Identify which cell holds the provided text, then report its [x, y] central coordinate. 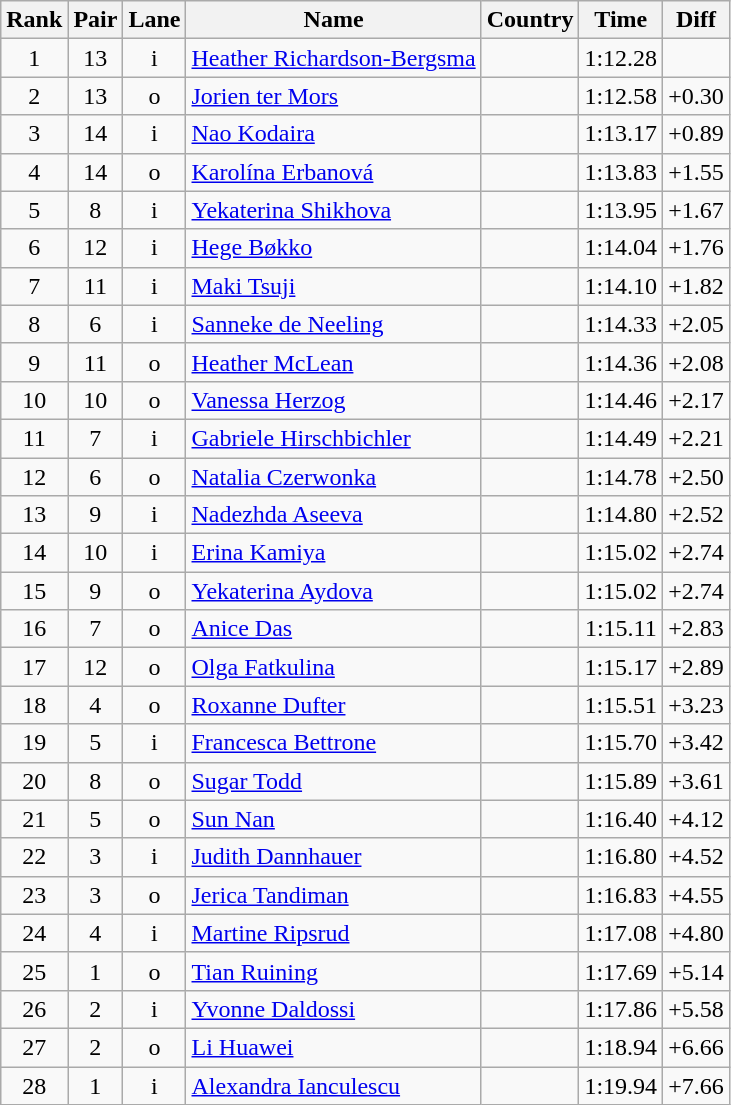
+4.80 [696, 933]
Country [530, 20]
Judith Dannhauer [334, 857]
1:17.08 [621, 933]
21 [34, 819]
Sun Nan [334, 819]
24 [34, 933]
+2.83 [696, 629]
Tian Ruining [334, 971]
+4.55 [696, 895]
25 [34, 971]
1:15.11 [621, 629]
Hege Bøkko [334, 248]
1:12.58 [621, 96]
+2.05 [696, 324]
1:17.69 [621, 971]
1:19.94 [621, 1085]
27 [34, 1047]
Diff [696, 20]
+1.82 [696, 286]
1:13.95 [621, 210]
1:16.40 [621, 819]
+3.42 [696, 743]
+2.52 [696, 515]
1:14.04 [621, 248]
1:16.80 [621, 857]
1:15.89 [621, 781]
1:14.49 [621, 438]
Nao Kodaira [334, 134]
Jorien ter Mors [334, 96]
Vanessa Herzog [334, 400]
Heather Richardson-Bergsma [334, 58]
+6.66 [696, 1047]
Roxanne Dufter [334, 705]
1:17.86 [621, 1009]
+5.14 [696, 971]
+1.67 [696, 210]
+2.89 [696, 667]
1:14.46 [621, 400]
20 [34, 781]
Karolína Erbanová [334, 172]
+1.76 [696, 248]
Martine Ripsrud [334, 933]
Alexandra Ianculescu [334, 1085]
Francesca Bettrone [334, 743]
+0.30 [696, 96]
23 [34, 895]
Li Huawei [334, 1047]
1:15.51 [621, 705]
+0.89 [696, 134]
1:12.28 [621, 58]
+5.58 [696, 1009]
Rank [34, 20]
+2.17 [696, 400]
+3.61 [696, 781]
16 [34, 629]
Lane [154, 20]
1:14.36 [621, 362]
Nadezhda Aseeva [334, 515]
1:14.10 [621, 286]
1:18.94 [621, 1047]
1:14.33 [621, 324]
1:15.70 [621, 743]
26 [34, 1009]
+2.21 [696, 438]
28 [34, 1085]
19 [34, 743]
1:13.17 [621, 134]
Yvonne Daldossi [334, 1009]
18 [34, 705]
+7.66 [696, 1085]
Sugar Todd [334, 781]
Sanneke de Neeling [334, 324]
Pair [96, 20]
Jerica Tandiman [334, 895]
1:13.83 [621, 172]
22 [34, 857]
1:14.80 [621, 515]
+4.12 [696, 819]
Heather McLean [334, 362]
+3.23 [696, 705]
15 [34, 591]
Olga Fatkulina [334, 667]
+1.55 [696, 172]
Natalia Czerwonka [334, 477]
Time [621, 20]
Erina Kamiya [334, 553]
17 [34, 667]
1:14.78 [621, 477]
Yekaterina Shikhova [334, 210]
1:15.17 [621, 667]
+2.50 [696, 477]
Gabriele Hirschbichler [334, 438]
Maki Tsuji [334, 286]
Name [334, 20]
Yekaterina Aydova [334, 591]
Anice Das [334, 629]
+2.08 [696, 362]
1:16.83 [621, 895]
+4.52 [696, 857]
